Detect which cell encompasses the target text, then output its (x, y) center coordinate. 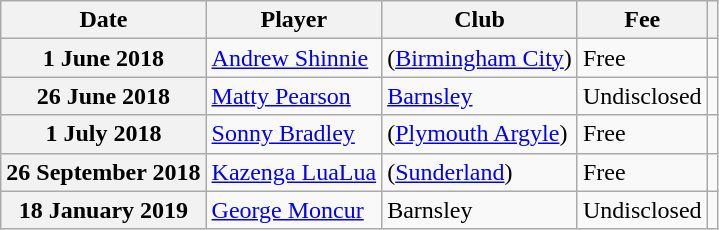
George Moncur (294, 210)
(Birmingham City) (480, 58)
Fee (642, 20)
Andrew Shinnie (294, 58)
26 June 2018 (104, 96)
Kazenga LuaLua (294, 172)
(Sunderland) (480, 172)
1 June 2018 (104, 58)
Date (104, 20)
Player (294, 20)
Matty Pearson (294, 96)
26 September 2018 (104, 172)
1 July 2018 (104, 134)
18 January 2019 (104, 210)
Sonny Bradley (294, 134)
Club (480, 20)
(Plymouth Argyle) (480, 134)
